Pinpoint the cell where the given text exists, returning its (X, Y) midpoint coordinate. 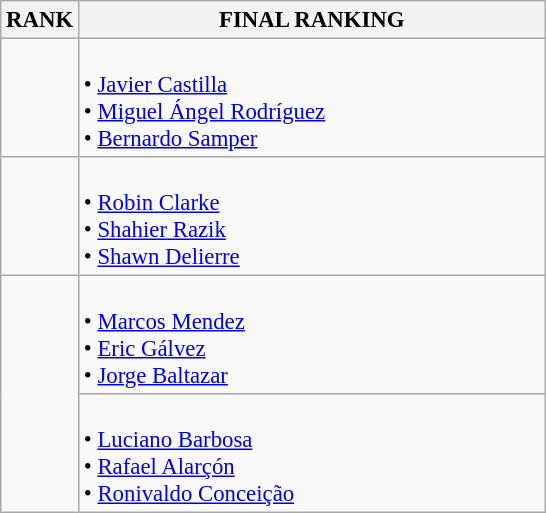
• Marcos Mendez• Eric Gálvez• Jorge Baltazar (312, 336)
• Luciano Barbosa• Rafael Alarçón• Ronivaldo Conceição (312, 454)
• Javier Castilla• Miguel Ángel Rodríguez• Bernardo Samper (312, 98)
RANK (40, 20)
• Robin Clarke• Shahier Razik• Shawn Delierre (312, 216)
FINAL RANKING (312, 20)
